Provide the [x, y] coordinate of the cell's center where the given text is located.  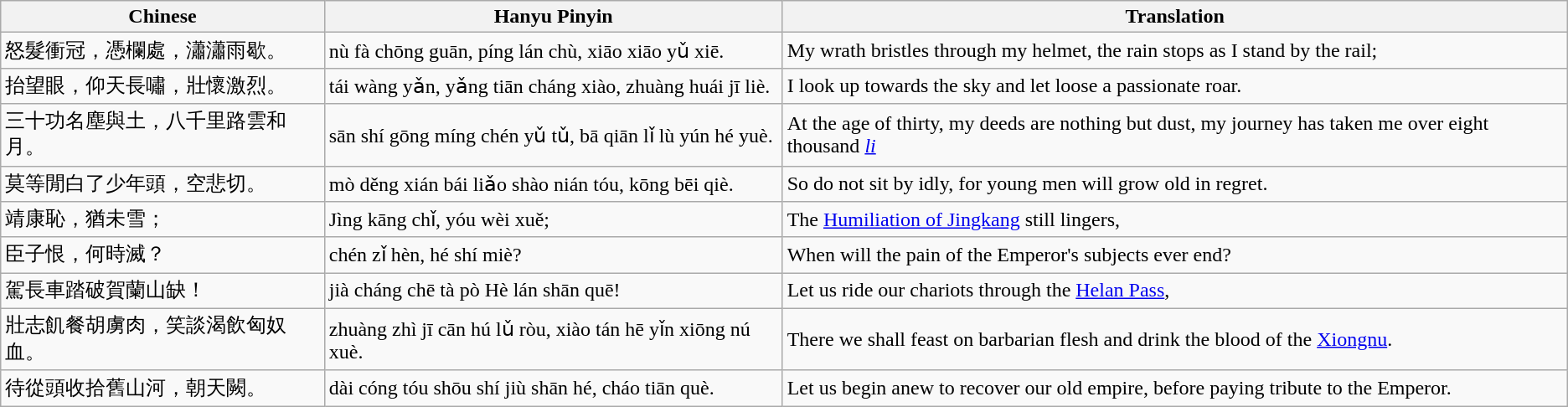
sān shí gōng míng chén yǔ tǔ, bā qiān lǐ lù yún hé yuè. [553, 135]
Let us ride our chariots through the Helan Pass, [1174, 291]
莫等閒白了少年頭，空悲切。 [162, 184]
When will the pain of the Emperor's subjects ever end? [1174, 255]
At the age of thirty, my deeds are nothing but dust, my journey has taken me over eight thousand li [1174, 135]
mò děng xián bái liǎo shào nián tóu, kōng bēi qiè. [553, 184]
怒髮衝冠，憑欄處，瀟瀟雨歇。 [162, 50]
My wrath bristles through my helmet, the rain stops as I stand by the rail; [1174, 50]
jià cháng chē tà pò Hè lán shān quē! [553, 291]
待從頭收拾舊山河，朝天闕。 [162, 389]
Jìng kāng chǐ, yóu wèi xuě; [553, 219]
tái wàng yǎn, yǎng tiān cháng xiào, zhuàng huái jī liè. [553, 85]
dài cóng tóu shōu shí jiù shān hé, cháo tiān què. [553, 389]
I look up towards the sky and let loose a passionate roar. [1174, 85]
Hanyu Pinyin [553, 17]
臣子恨，何時滅？ [162, 255]
靖康恥，猶未雪； [162, 219]
The Humiliation of Jingkang still lingers, [1174, 219]
zhuàng zhì jī cān hú lǔ ròu, xiào tán hē yǐn xiōng nú xuè. [553, 339]
駕長車踏破賀蘭山缺！ [162, 291]
Let us begin anew to recover our old empire, before paying tribute to the Emperor. [1174, 389]
chén zǐ hèn, hé shí miè? [553, 255]
Translation [1174, 17]
三十功名塵與土，八千里路雲和月。 [162, 135]
Chinese [162, 17]
So do not sit by idly, for young men will grow old in regret. [1174, 184]
nù fà chōng guān, píng lán chù, xiāo xiāo yǔ xiē. [553, 50]
There we shall feast on barbarian flesh and drink the blood of the Xiongnu. [1174, 339]
抬望眼，仰天長嘯，壯懷激烈。 [162, 85]
壯志飢餐胡虜肉，笑談渴飲匈奴血。 [162, 339]
